Find where the given text appears and provide that cell's center as [X, Y] coordinate. 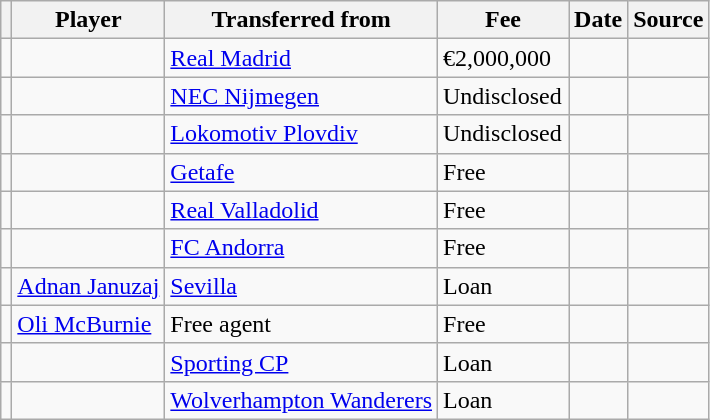
Oli McBurnie [88, 324]
Real Madrid [302, 58]
€2,000,000 [504, 58]
Sevilla [302, 286]
Player [88, 20]
NEC Nijmegen [302, 96]
Real Valladolid [302, 210]
Source [668, 20]
Free agent [302, 324]
Sporting CP [302, 362]
Date [598, 20]
Getafe [302, 172]
Fee [504, 20]
Transferred from [302, 20]
FC Andorra [302, 248]
Adnan Januzaj [88, 286]
Wolverhampton Wanderers [302, 400]
Lokomotiv Plovdiv [302, 134]
